Provide the (x, y) coordinate of the cell's center where the given text is located.  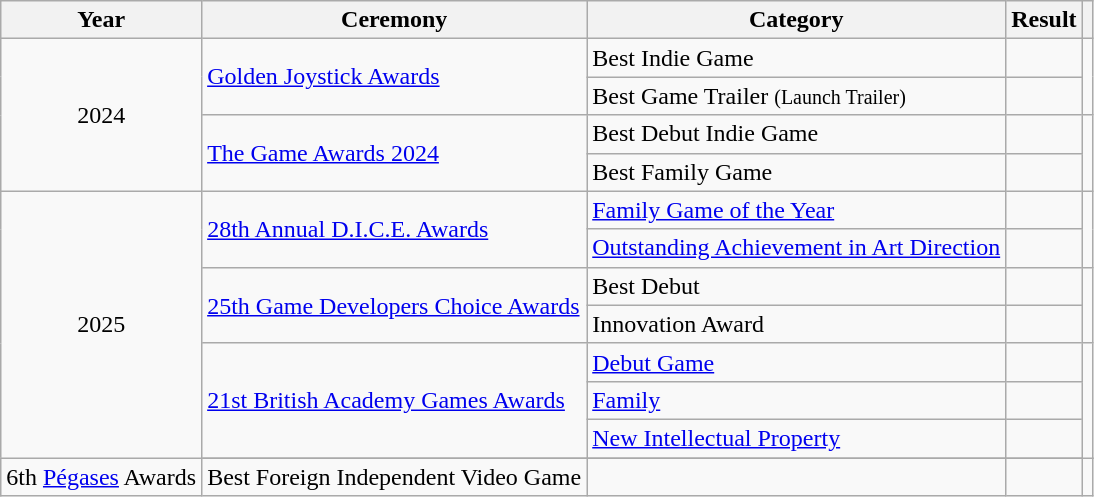
New Intellectual Property (796, 438)
6th Pégases Awards (102, 477)
21st British Academy Games Awards (394, 400)
Category (796, 20)
Year (102, 20)
Ceremony (394, 20)
2024 (102, 115)
Best Debut Indie Game (796, 134)
Outstanding Achievement in Art Direction (796, 248)
Family (796, 400)
Best Game Trailer (Launch Trailer) (796, 96)
Golden Joystick Awards (394, 77)
Family Game of the Year (796, 210)
25th Game Developers Choice Awards (394, 305)
Best Indie Game (796, 58)
Best Debut (796, 286)
Result (1044, 20)
Best Family Game (796, 172)
Debut Game (796, 362)
2025 (102, 324)
The Game Awards 2024 (394, 153)
28th Annual D.I.C.E. Awards (394, 229)
Best Foreign Independent Video Game (394, 477)
Innovation Award (796, 324)
